Detect which cell encompasses the target text, then output its [x, y] center coordinate. 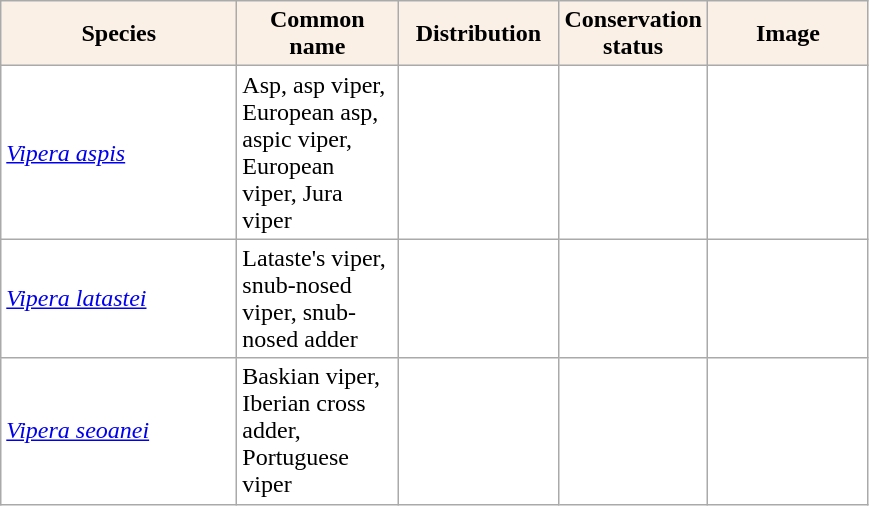
Distribution [478, 34]
Image [788, 34]
Lataste's viper, snub-nosed viper, snub-nosed adder [318, 298]
Vipera aspis [119, 152]
Conservation status [633, 34]
Common name [318, 34]
Asp, asp viper, European asp, aspic viper, European viper, Jura viper [318, 152]
Baskian viper, Iberian cross adder, Portuguese viper [318, 431]
Vipera latastei [119, 298]
Species [119, 34]
Vipera seoanei [119, 431]
